Locate the cell with the specified text and output its (x, y) center coordinate. 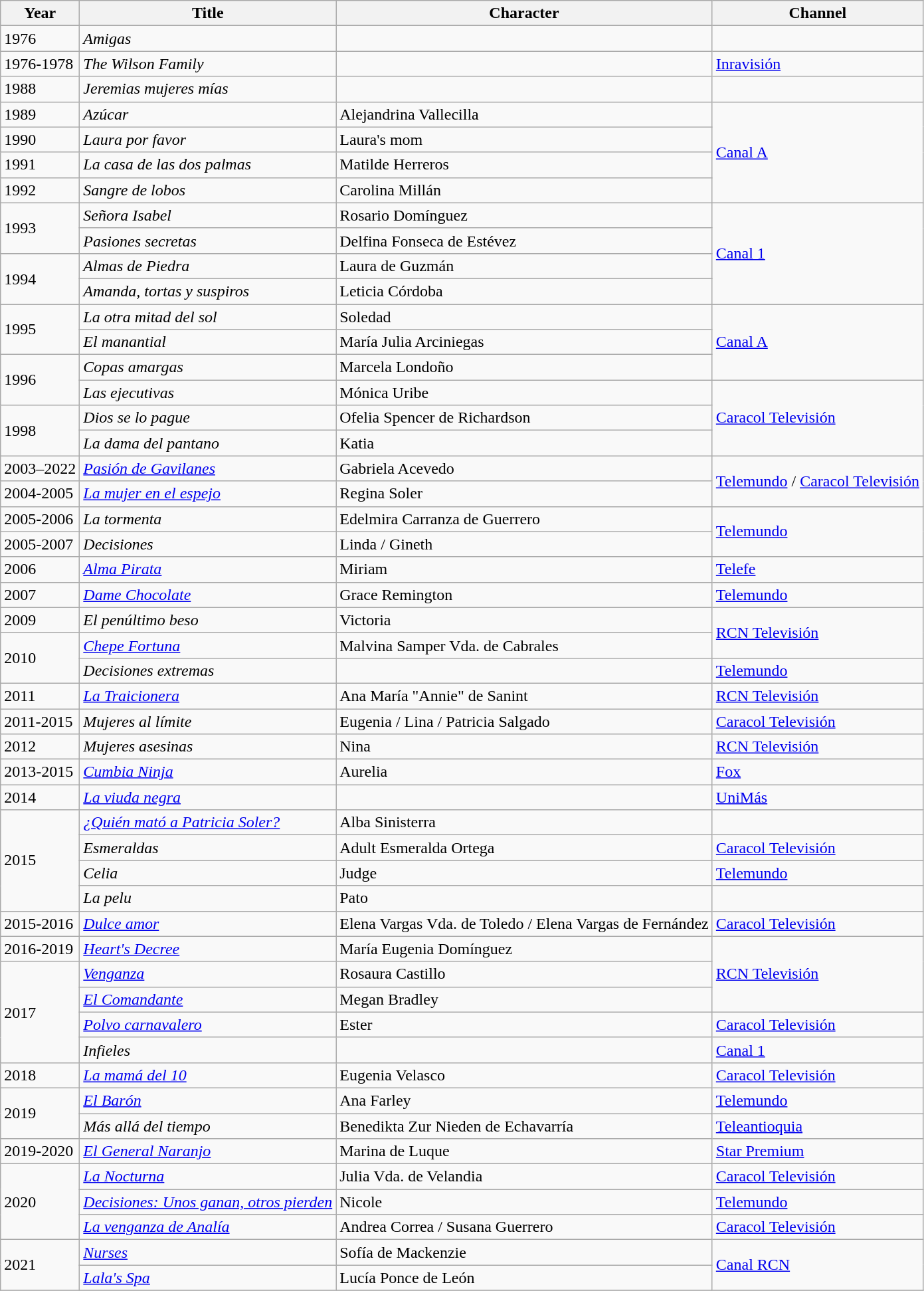
Marcela Londoño (525, 367)
Azúcar (208, 114)
Lucía Ponce de León (525, 1278)
Mujeres al límite (208, 721)
Decisiones extremas (208, 670)
Soledad (525, 317)
Sofía de Mackenzie (525, 1252)
La Traicionera (208, 696)
2014 (40, 797)
Carolina Millán (525, 190)
El Barón (208, 1100)
La casa de las dos palmas (208, 165)
2004-2005 (40, 494)
La mujer en el espejo (208, 494)
Benedikta Zur Nieden de Echavarría (525, 1126)
Adult Esmeralda Ortega (525, 848)
Regina Soler (525, 494)
2016-2019 (40, 949)
Matilde Herreros (525, 165)
El Comandante (208, 999)
1976 (40, 39)
¿Quién mató a Patricia Soler? (208, 823)
Copas amargas (208, 367)
2020 (40, 1202)
Las ejecutivas (208, 393)
2005-2007 (40, 544)
Pasión de Gavilanes (208, 468)
Delfina Fonseca de Estévez (525, 241)
Nicole (525, 1202)
Teleantioquia (817, 1126)
2007 (40, 595)
La pelu (208, 898)
La dama del pantano (208, 443)
Sangre de lobos (208, 190)
Venganza (208, 974)
La otra mitad del sol (208, 317)
Character (525, 13)
El penúltimo beso (208, 620)
Victoria (525, 620)
Infieles (208, 1050)
Dulce amor (208, 924)
Linda / Gineth (525, 544)
Pasiones secretas (208, 241)
Nina (525, 747)
2013-2015 (40, 772)
Esmeraldas (208, 848)
Eugenia / Lina / Patricia Salgado (525, 721)
Almas de Piedra (208, 266)
Heart's Decree (208, 949)
2019 (40, 1113)
Fox (817, 772)
La viuda negra (208, 797)
2015 (40, 860)
Title (208, 13)
UniMás (817, 797)
2003–2022 (40, 468)
1994 (40, 278)
1988 (40, 89)
2005-2006 (40, 519)
Elena Vargas Vda. de Toledo / Elena Vargas de Fernández (525, 924)
1998 (40, 431)
The Wilson Family (208, 64)
2019-2020 (40, 1151)
Ofelia Spencer de Richardson (525, 418)
Polvo carnavalero (208, 1025)
2011-2015 (40, 721)
Edelmira Carranza de Guerrero (525, 519)
Ester (525, 1025)
Star Premium (817, 1151)
Katia (525, 443)
Gabriela Acevedo (525, 468)
Marina de Luque (525, 1151)
Alejandrina Vallecilla (525, 114)
Ana María "Annie" de Sanint (525, 696)
El manantial (208, 342)
2009 (40, 620)
Malvina Samper Vda. de Cabrales (525, 645)
Canal RCN (817, 1265)
Dios se lo pague (208, 418)
Telemundo / Caracol Televisión (817, 481)
Ana Farley (525, 1100)
Year (40, 13)
1995 (40, 330)
Rosaura Castillo (525, 974)
Jeremias mujeres mías (208, 89)
El General Naranjo (208, 1151)
Mujeres asesinas (208, 747)
Más allá del tiempo (208, 1126)
Laura por favor (208, 140)
Chepe Fortuna (208, 645)
2021 (40, 1265)
Dame Chocolate (208, 595)
1993 (40, 228)
Aurelia (525, 772)
La mamá del 10 (208, 1075)
María Julia Arciniegas (525, 342)
Cumbia Ninja (208, 772)
2012 (40, 747)
2018 (40, 1075)
Decisiones: Unos ganan, otros pierden (208, 1202)
1989 (40, 114)
Amanda, tortas y suspiros (208, 291)
Julia Vda. de Velandia (525, 1177)
Grace Remington (525, 595)
Lala's Spa (208, 1278)
Alba Sinisterra (525, 823)
Celia (208, 873)
1990 (40, 140)
Rosario Domínguez (525, 215)
Laura de Guzmán (525, 266)
Leticia Córdoba (525, 291)
Decisiones (208, 544)
Channel (817, 13)
1976-1978 (40, 64)
2006 (40, 569)
Nurses (208, 1252)
La Nocturna (208, 1177)
2011 (40, 696)
2017 (40, 1012)
1991 (40, 165)
Judge (525, 873)
María Eugenia Domínguez (525, 949)
Miriam (525, 569)
Andrea Correa / Susana Guerrero (525, 1227)
Señora Isabel (208, 215)
Alma Pirata (208, 569)
Inravisión (817, 64)
Megan Bradley (525, 999)
1992 (40, 190)
La venganza de Analía (208, 1227)
Pato (525, 898)
2010 (40, 658)
Mónica Uribe (525, 393)
Amigas (208, 39)
Telefe (817, 569)
2015-2016 (40, 924)
1996 (40, 380)
La tormenta (208, 519)
Laura's mom (525, 140)
Eugenia Velasco (525, 1075)
